For the text-containing cell, return its midpoint in (X, Y) coordinate format. 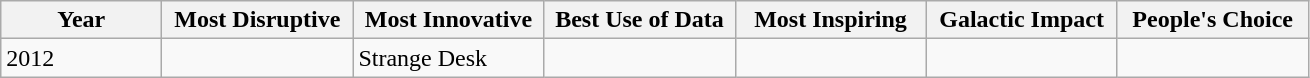
Year (82, 20)
Strange Desk (448, 58)
2012 (82, 58)
Most Innovative (448, 20)
Best Use of Data (640, 20)
Most Disruptive (258, 20)
Most Inspiring (830, 20)
People's Choice (1212, 20)
Galactic Impact (1022, 20)
